Locate the cell with the specified text and output its (x, y) center coordinate. 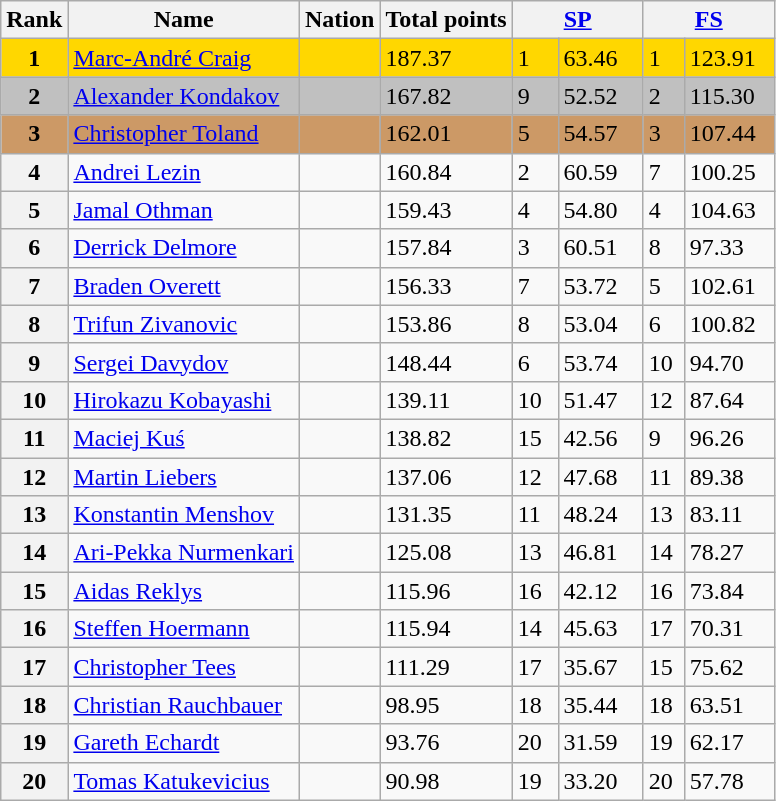
Hirokazu Kobayashi (184, 400)
115.94 (446, 629)
45.63 (600, 629)
100.82 (729, 324)
123.91 (729, 58)
Rank (34, 20)
33.20 (600, 781)
148.44 (446, 362)
63.46 (600, 58)
Tomas Katukevicius (184, 781)
96.26 (729, 438)
47.68 (600, 477)
Martin Liebers (184, 477)
Total points (446, 20)
160.84 (446, 172)
187.37 (446, 58)
73.84 (729, 591)
Sergei Davydov (184, 362)
42.12 (600, 591)
Braden Overett (184, 286)
102.61 (729, 286)
Name (184, 20)
62.17 (729, 743)
FS (708, 20)
48.24 (600, 515)
Aidas Reklys (184, 591)
70.31 (729, 629)
153.86 (446, 324)
94.70 (729, 362)
53.74 (600, 362)
115.30 (729, 96)
97.33 (729, 248)
Christopher Toland (184, 134)
54.80 (600, 210)
157.84 (446, 248)
131.35 (446, 515)
75.62 (729, 667)
89.38 (729, 477)
Christopher Tees (184, 667)
Christian Rauchbauer (184, 705)
53.72 (600, 286)
87.64 (729, 400)
Ari-Pekka Nurmenkari (184, 553)
Jamal Othman (184, 210)
60.51 (600, 248)
83.11 (729, 515)
SP (578, 20)
115.96 (446, 591)
31.59 (600, 743)
Derrick Delmore (184, 248)
51.47 (600, 400)
53.04 (600, 324)
138.82 (446, 438)
137.06 (446, 477)
90.98 (446, 781)
46.81 (600, 553)
Steffen Hoermann (184, 629)
42.56 (600, 438)
156.33 (446, 286)
Marc-André Craig (184, 58)
125.08 (446, 553)
159.43 (446, 210)
Konstantin Menshov (184, 515)
57.78 (729, 781)
63.51 (729, 705)
104.63 (729, 210)
35.67 (600, 667)
54.57 (600, 134)
Maciej Kuś (184, 438)
Nation (340, 20)
111.29 (446, 667)
Gareth Echardt (184, 743)
35.44 (600, 705)
Alexander Kondakov (184, 96)
167.82 (446, 96)
100.25 (729, 172)
Andrei Lezin (184, 172)
98.95 (446, 705)
60.59 (600, 172)
52.52 (600, 96)
Trifun Zivanovic (184, 324)
107.44 (729, 134)
139.11 (446, 400)
93.76 (446, 743)
162.01 (446, 134)
78.27 (729, 553)
